Output the [x, y] coordinate of the center of the cell containing the given text.  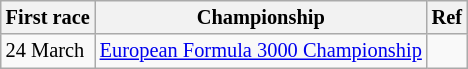
European Formula 3000 Championship [261, 51]
First race [48, 17]
24 March [48, 51]
Championship [261, 17]
Ref [447, 17]
